Search for the cell housing the specified text and yield its [X, Y] center coordinate. 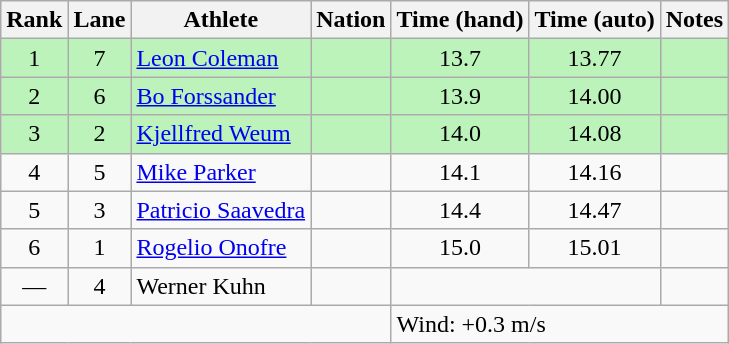
13.77 [594, 58]
14.4 [460, 210]
Notes [694, 20]
14.00 [594, 96]
Rank [34, 20]
Time (hand) [460, 20]
14.1 [460, 172]
13.9 [460, 96]
Time (auto) [594, 20]
Patricio Saavedra [221, 210]
7 [100, 58]
14.0 [460, 134]
Werner Kuhn [221, 286]
Rogelio Onofre [221, 248]
14.16 [594, 172]
Wind: +0.3 m/s [560, 324]
15.01 [594, 248]
— [34, 286]
Bo Forssander [221, 96]
Leon Coleman [221, 58]
Athlete [221, 20]
13.7 [460, 58]
Kjellfred Weum [221, 134]
14.08 [594, 134]
Nation [351, 20]
14.47 [594, 210]
Lane [100, 20]
15.0 [460, 248]
Mike Parker [221, 172]
